Return (X, Y) of the center of cell containing provided text 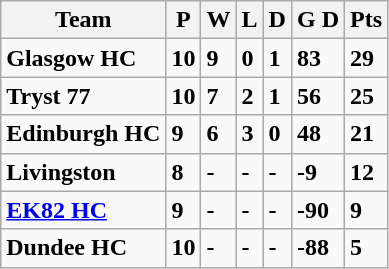
48 (318, 134)
25 (366, 96)
-88 (318, 248)
2 (250, 96)
21 (366, 134)
Livingston (84, 172)
3 (250, 134)
P (184, 20)
83 (318, 58)
5 (366, 248)
29 (366, 58)
8 (184, 172)
Dundee HC (84, 248)
12 (366, 172)
-9 (318, 172)
Pts (366, 20)
G D (318, 20)
Edinburgh HC (84, 134)
6 (218, 134)
Glasgow HC (84, 58)
D (277, 20)
-90 (318, 210)
Team (84, 20)
EK82 HC (84, 210)
Tryst 77 (84, 96)
7 (218, 96)
56 (318, 96)
L (250, 20)
W (218, 20)
